Find where the given text appears and provide that cell's center as [x, y] coordinate. 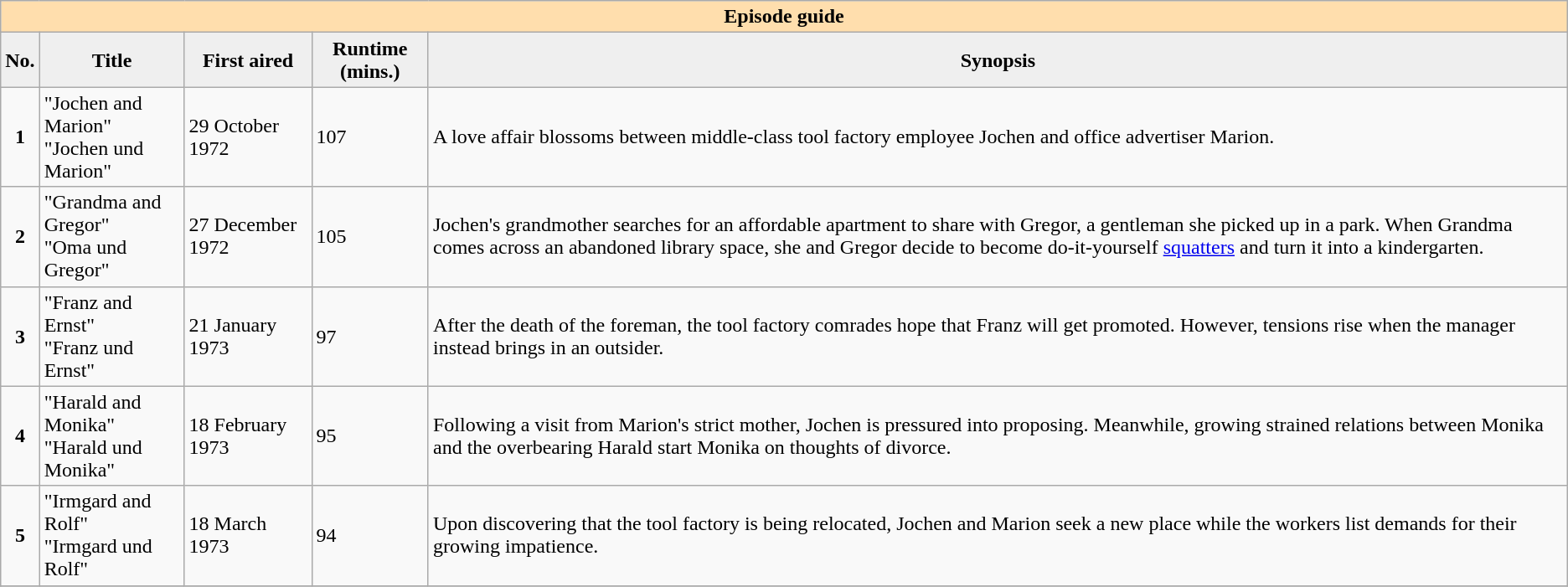
95 [370, 435]
1 [20, 137]
29 October 1972 [248, 137]
Runtime (mins.) [370, 60]
2 [20, 236]
"Grandma and Gregor""Oma und Gregor" [112, 236]
97 [370, 337]
107 [370, 137]
18 February 1973 [248, 435]
Title [112, 60]
4 [20, 435]
No. [20, 60]
105 [370, 236]
"Harald and Monika""Harald und Monika" [112, 435]
27 December 1972 [248, 236]
"Irmgard and Rolf""Irmgard und Rolf" [112, 536]
5 [20, 536]
"Franz and Ernst""Franz und Ernst" [112, 337]
Synopsis [998, 60]
A love affair blossoms between middle-class tool factory employee Jochen and office advertiser Marion. [998, 137]
94 [370, 536]
First aired [248, 60]
"Jochen and Marion""Jochen und Marion" [112, 137]
Episode guide [784, 17]
18 March 1973 [248, 536]
3 [20, 337]
21 January 1973 [248, 337]
